Pinpoint the cell where the given text exists, returning its [X, Y] midpoint coordinate. 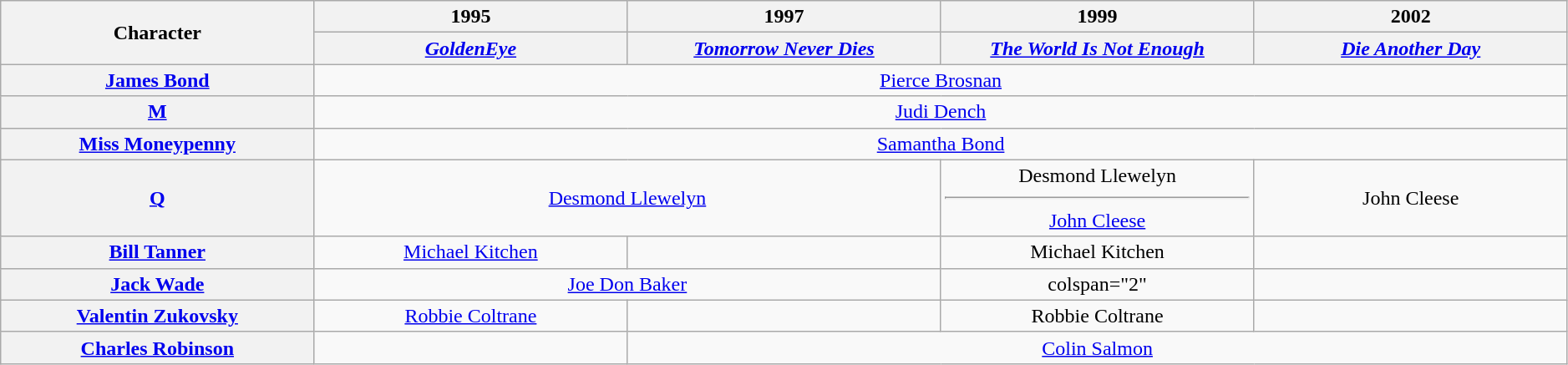
Jack Wade [157, 284]
colspan="2" [1098, 284]
1997 [784, 17]
M [157, 112]
Colin Salmon [1098, 347]
Die Another Day [1410, 48]
James Bond [157, 80]
The World Is Not Enough [1098, 48]
GoldenEye [471, 48]
Desmond LlewelynJohn Cleese [1098, 198]
Miss Moneypenny [157, 144]
1999 [1098, 17]
Joe Don Baker [627, 284]
Bill Tanner [157, 252]
Tomorrow Never Dies [784, 48]
Character [157, 33]
Samantha Bond [941, 144]
Valentin Zukovsky [157, 316]
Charles Robinson [157, 347]
Q [157, 198]
John Cleese [1410, 198]
1995 [471, 17]
2002 [1410, 17]
Judi Dench [941, 112]
Pierce Brosnan [941, 80]
Desmond Llewelyn [627, 198]
